From the cell containing the given text, extract its center point as [x, y] coordinate. 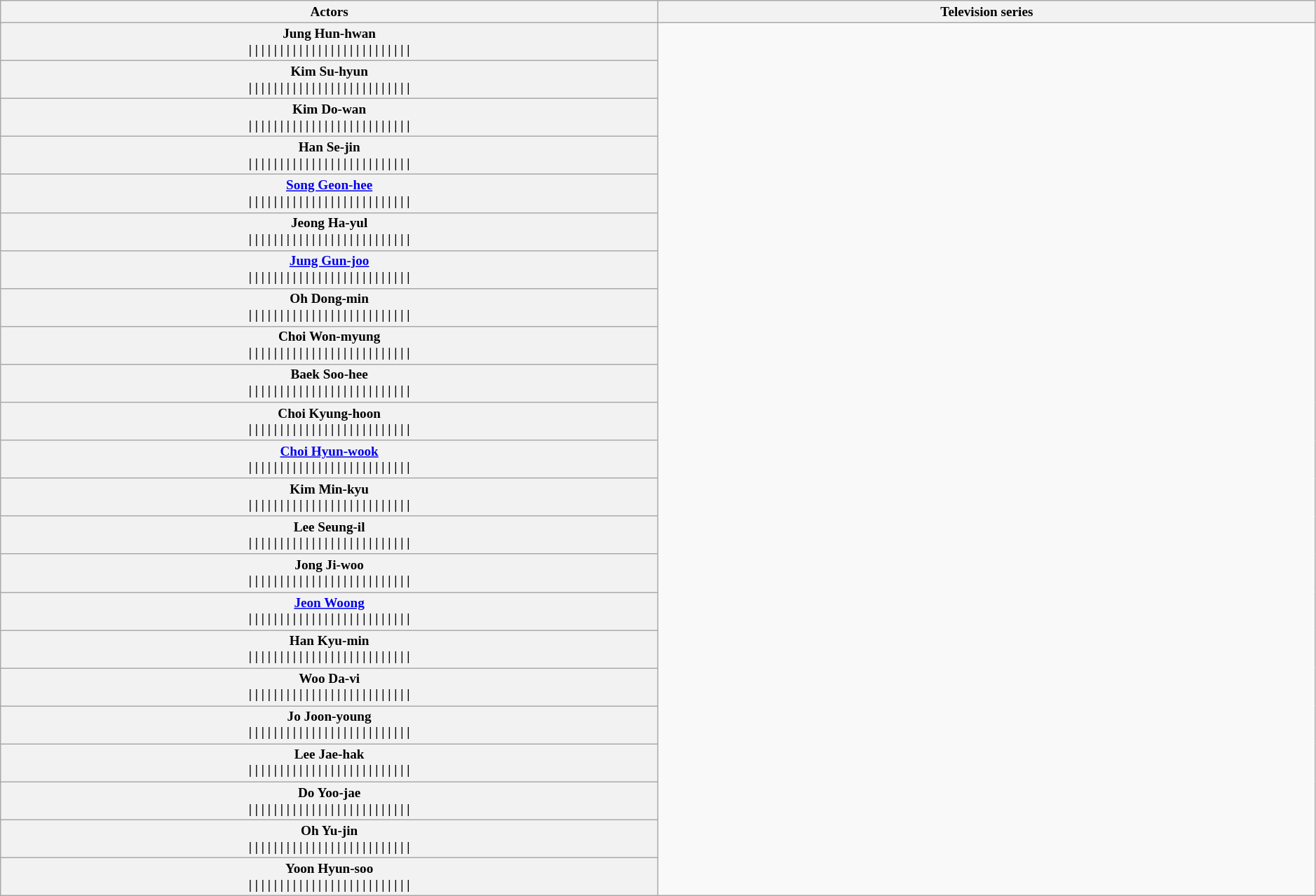
Baek Soo-hee | | | | | | | | | | | | | | | | | | | | | | | | | | [330, 383]
Song Geon-hee | | | | | | | | | | | | | | | | | | | | | | | | | | [330, 194]
Lee Seung-il | | | | | | | | | | | | | | | | | | | | | | | | | | [330, 535]
Kim Do-wan | | | | | | | | | | | | | | | | | | | | | | | | | | [330, 117]
Choi Hyun-wook | | | | | | | | | | | | | | | | | | | | | | | | | | [330, 459]
Oh Yu-jin | | | | | | | | | | | | | | | | | | | | | | | | | | [330, 839]
Yoon Hyun-soo | | | | | | | | | | | | | | | | | | | | | | | | | | [330, 876]
Han Kyu-min | | | | | | | | | | | | | | | | | | | | | | | | | | [330, 649]
Kim Min-kyu | | | | | | | | | | | | | | | | | | | | | | | | | | [330, 497]
Jeong Ha-yul | | | | | | | | | | | | | | | | | | | | | | | | | | [330, 231]
Choi Kyung-hoon | | | | | | | | | | | | | | | | | | | | | | | | | | [330, 421]
Han Se-jin | | | | | | | | | | | | | | | | | | | | | | | | | | [330, 156]
Actors [330, 12]
Kim Su-hyun | | | | | | | | | | | | | | | | | | | | | | | | | | [330, 79]
Oh Dong-min | | | | | | | | | | | | | | | | | | | | | | | | | | [330, 307]
Lee Jae-hak | | | | | | | | | | | | | | | | | | | | | | | | | | [330, 763]
Jong Ji-woo | | | | | | | | | | | | | | | | | | | | | | | | | | [330, 573]
Choi Won-myung | | | | | | | | | | | | | | | | | | | | | | | | | | [330, 345]
Jeon Woong | | | | | | | | | | | | | | | | | | | | | | | | | | [330, 611]
Television series [987, 12]
Jung Hun-hwan | | | | | | | | | | | | | | | | | | | | | | | | | | [330, 41]
Woo Da-vi | | | | | | | | | | | | | | | | | | | | | | | | | | [330, 687]
Jung Gun-joo | | | | | | | | | | | | | | | | | | | | | | | | | | [330, 269]
Jo Joon-young | | | | | | | | | | | | | | | | | | | | | | | | | | [330, 725]
Do Yoo-jae | | | | | | | | | | | | | | | | | | | | | | | | | | [330, 801]
